Provide the [x, y] coordinate of the cell's center where the given text is located.  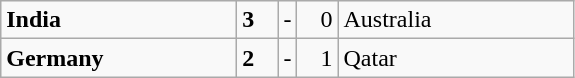
2 [258, 58]
0 [318, 20]
Australia [456, 20]
Germany [119, 58]
India [119, 20]
3 [258, 20]
1 [318, 58]
Qatar [456, 58]
